From the cell containing the given text, extract its center point as (X, Y) coordinate. 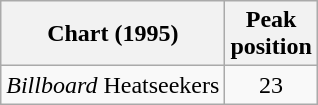
Billboard Heatseekers (113, 85)
Peakposition (271, 34)
Chart (1995) (113, 34)
23 (271, 85)
